From the cell containing the given text, extract its center point as (x, y) coordinate. 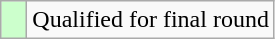
Qualified for final round (151, 20)
